Return (X, Y) of the center of cell containing provided text 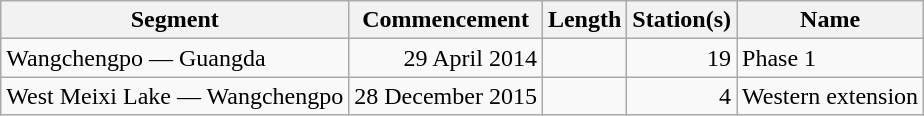
Station(s) (682, 20)
Segment (175, 20)
Name (830, 20)
28 December 2015 (446, 96)
19 (682, 58)
29 April 2014 (446, 58)
Wangchengpo — Guangda (175, 58)
Western extension (830, 96)
Commencement (446, 20)
4 (682, 96)
Length (584, 20)
West Meixi Lake — Wangchengpo (175, 96)
Phase 1 (830, 58)
